Search for the cell housing the specified text and yield its (X, Y) center coordinate. 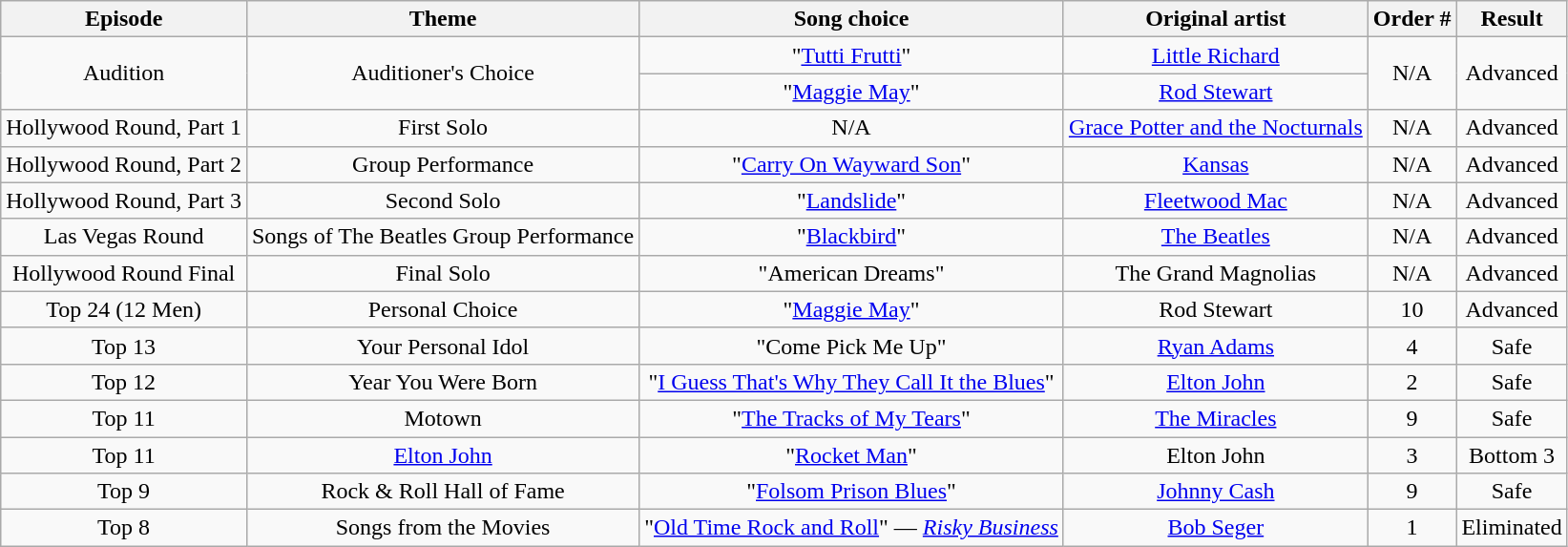
Johnny Cash (1216, 492)
The Grand Magnolias (1216, 273)
"I Guess That's Why They Call It the Blues" (851, 382)
Auditioner's Choice (443, 74)
Little Richard (1216, 55)
Top 8 (124, 528)
"Come Pick Me Up" (851, 346)
Grace Potter and the Nocturnals (1216, 128)
Top 9 (124, 492)
3 (1412, 455)
Top 24 (12 Men) (124, 309)
Eliminated (1512, 528)
Personal Choice (443, 309)
"American Dreams" (851, 273)
Hollywood Round, Part 1 (124, 128)
Song choice (851, 19)
Result (1512, 19)
"Blackbird" (851, 237)
1 (1412, 528)
Hollywood Round, Part 2 (124, 164)
"Carry On Wayward Son" (851, 164)
Bob Seger (1216, 528)
Las Vegas Round (124, 237)
Audition (124, 74)
Second Solo (443, 200)
"Folsom Prison Blues" (851, 492)
Episode (124, 19)
Top 12 (124, 382)
Year You Were Born (443, 382)
"Landslide" (851, 200)
Motown (443, 418)
Bottom 3 (1512, 455)
10 (1412, 309)
Hollywood Round Final (124, 273)
Theme (443, 19)
"The Tracks of My Tears" (851, 418)
Kansas (1216, 164)
The Beatles (1216, 237)
Group Performance (443, 164)
Fleetwood Mac (1216, 200)
"Rocket Man" (851, 455)
The Miracles (1216, 418)
First Solo (443, 128)
Final Solo (443, 273)
Your Personal Idol (443, 346)
Order # (1412, 19)
2 (1412, 382)
4 (1412, 346)
Original artist (1216, 19)
Songs of The Beatles Group Performance (443, 237)
Songs from the Movies (443, 528)
Top 13 (124, 346)
Rock & Roll Hall of Fame (443, 492)
"Old Time Rock and Roll" — Risky Business (851, 528)
"Tutti Frutti" (851, 55)
Hollywood Round, Part 3 (124, 200)
Ryan Adams (1216, 346)
